Capture the cell that displays the provided text and extract its [x, y] central coordinate. 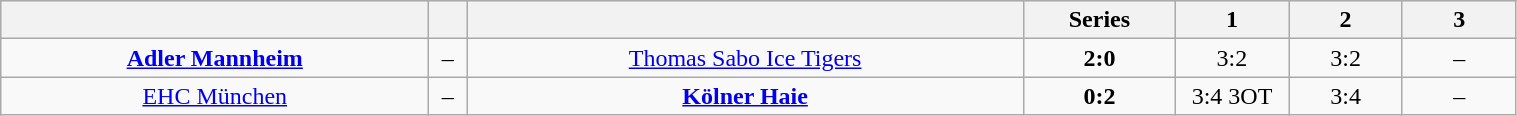
2:0 [1100, 58]
Adler Mannheim [215, 58]
Kölner Haie [746, 96]
3:4 [1346, 96]
2 [1346, 20]
EHC München [215, 96]
0:2 [1100, 96]
Thomas Sabo Ice Tigers [746, 58]
1 [1232, 20]
Series [1100, 20]
3 [1459, 20]
3:4 3OT [1232, 96]
